Scan for the cell matching the given text and deliver its [x, y] coordinate at center. 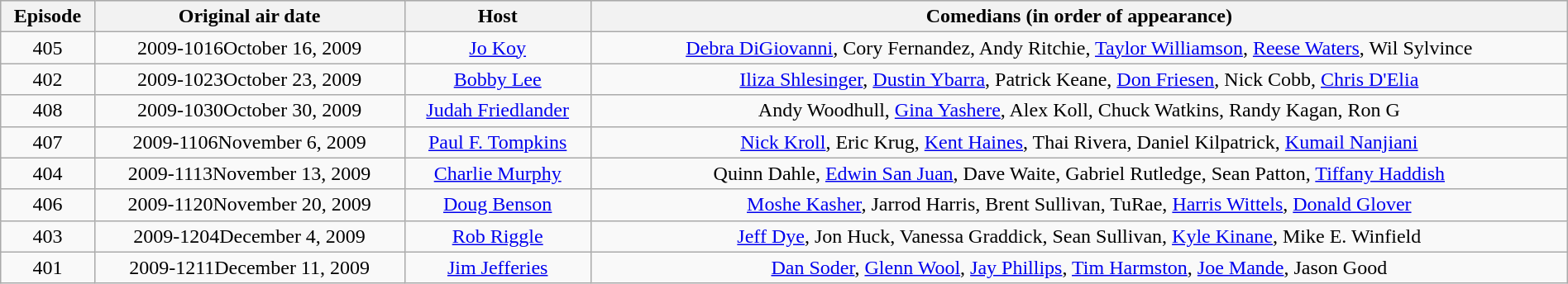
403 [48, 236]
401 [48, 267]
Charlie Murphy [498, 173]
Nick Kroll, Eric Krug, Kent Haines, Thai Rivera, Daniel Kilpatrick, Kumail Nanjiani [1078, 142]
Rob Riggle [498, 236]
Bobby Lee [498, 79]
2009-1211December 11, 2009 [250, 267]
2009-1016October 16, 2009 [250, 48]
2009-1023October 23, 2009 [250, 79]
Comedians (in order of appearance) [1078, 17]
Judah Friedlander [498, 111]
2009-1030October 30, 2009 [250, 111]
Dan Soder, Glenn Wool, Jay Phillips, Tim Harmston, Joe Mande, Jason Good [1078, 267]
Moshe Kasher, Jarrod Harris, Brent Sullivan, TuRae, Harris Wittels, Donald Glover [1078, 205]
402 [48, 79]
Jo Koy [498, 48]
Original air date [250, 17]
Iliza Shlesinger, Dustin Ybarra, Patrick Keane, Don Friesen, Nick Cobb, Chris D'Elia [1078, 79]
Episode [48, 17]
Andy Woodhull, Gina Yashere, Alex Koll, Chuck Watkins, Randy Kagan, Ron G [1078, 111]
Debra DiGiovanni, Cory Fernandez, Andy Ritchie, Taylor Williamson, Reese Waters, Wil Sylvince [1078, 48]
405 [48, 48]
Doug Benson [498, 205]
408 [48, 111]
2009-1204December 4, 2009 [250, 236]
Host [498, 17]
2009-1113November 13, 2009 [250, 173]
Jeff Dye, Jon Huck, Vanessa Graddick, Sean Sullivan, Kyle Kinane, Mike E. Winfield [1078, 236]
407 [48, 142]
Jim Jefferies [498, 267]
Paul F. Tompkins [498, 142]
404 [48, 173]
Quinn Dahle, Edwin San Juan, Dave Waite, Gabriel Rutledge, Sean Patton, Tiffany Haddish [1078, 173]
2009-1106November 6, 2009 [250, 142]
406 [48, 205]
2009-1120November 20, 2009 [250, 205]
